Provide the (x, y) coordinate of the cell's center where the given text is located.  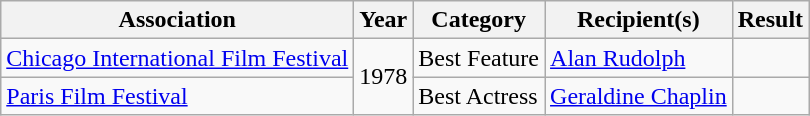
Result (770, 20)
Best Feature (479, 58)
Chicago International Film Festival (178, 58)
1978 (384, 77)
Best Actress (479, 96)
Recipient(s) (639, 20)
Category (479, 20)
Year (384, 20)
Paris Film Festival (178, 96)
Geraldine Chaplin (639, 96)
Association (178, 20)
Alan Rudolph (639, 58)
